Pinpoint the cell where the given text exists, returning its (X, Y) midpoint coordinate. 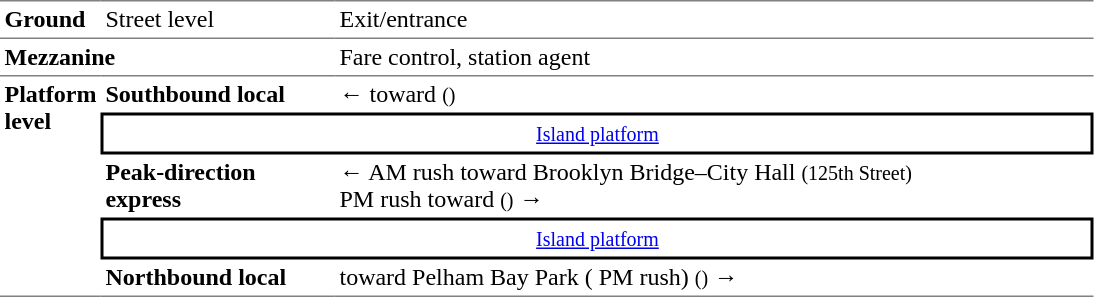
← toward () (714, 94)
Southbound local (218, 94)
Ground (50, 19)
Fare control, station agent (714, 57)
← AM rush toward Brooklyn Bridge–City Hall (125th Street) PM rush toward () → (714, 186)
Exit/entrance (714, 19)
Peak-direction express (218, 186)
Mezzanine (168, 57)
Platform level (50, 186)
Street level (218, 19)
